Search for the cell housing the specified text and yield its [x, y] center coordinate. 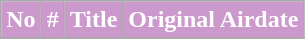
Original Airdate [214, 20]
Title [94, 20]
No [21, 20]
# [52, 20]
